Pinpoint the cell where the given text exists, returning its (X, Y) midpoint coordinate. 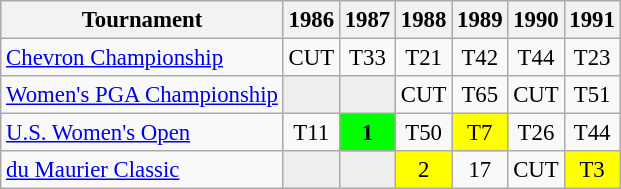
Tournament (142, 20)
1 (367, 133)
2 (424, 170)
1988 (424, 20)
T51 (592, 95)
T50 (424, 133)
1991 (592, 20)
T26 (536, 133)
1986 (311, 20)
U.S. Women's Open (142, 133)
Women's PGA Championship (142, 95)
1987 (367, 20)
du Maurier Classic (142, 170)
T42 (480, 58)
T11 (311, 133)
T33 (367, 58)
T7 (480, 133)
T3 (592, 170)
T21 (424, 58)
T23 (592, 58)
1990 (536, 20)
17 (480, 170)
T65 (480, 95)
1989 (480, 20)
Chevron Championship (142, 58)
